Output the [X, Y] coordinate of the center of the cell containing the given text.  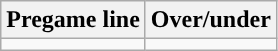
Over/under [210, 20]
Pregame line [74, 20]
